Extract the [X, Y] coordinate from the center of the cell holding the provided text.  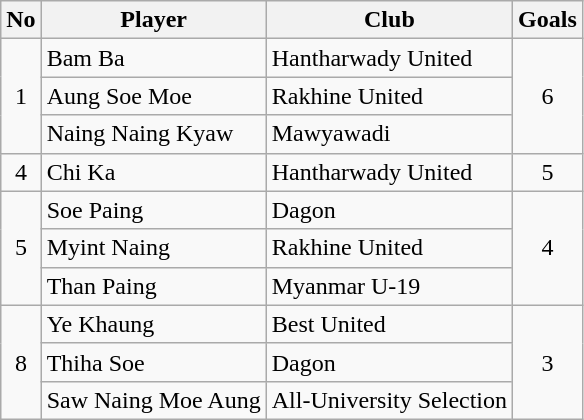
6 [548, 96]
Club [389, 20]
Than Paing [154, 286]
Saw Naing Moe Aung [154, 400]
Myanmar U-19 [389, 286]
Thiha Soe [154, 362]
Player [154, 20]
Best United [389, 324]
Chi Ka [154, 172]
Aung Soe Moe [154, 96]
All-University Selection [389, 400]
8 [21, 362]
Bam Ba [154, 58]
1 [21, 96]
No [21, 20]
Myint Naing [154, 248]
Mawyawadi [389, 134]
Naing Naing Kyaw [154, 134]
Goals [548, 20]
3 [548, 362]
Ye Khaung [154, 324]
Soe Paing [154, 210]
